Output the (x, y) coordinate of the center of the cell containing the given text.  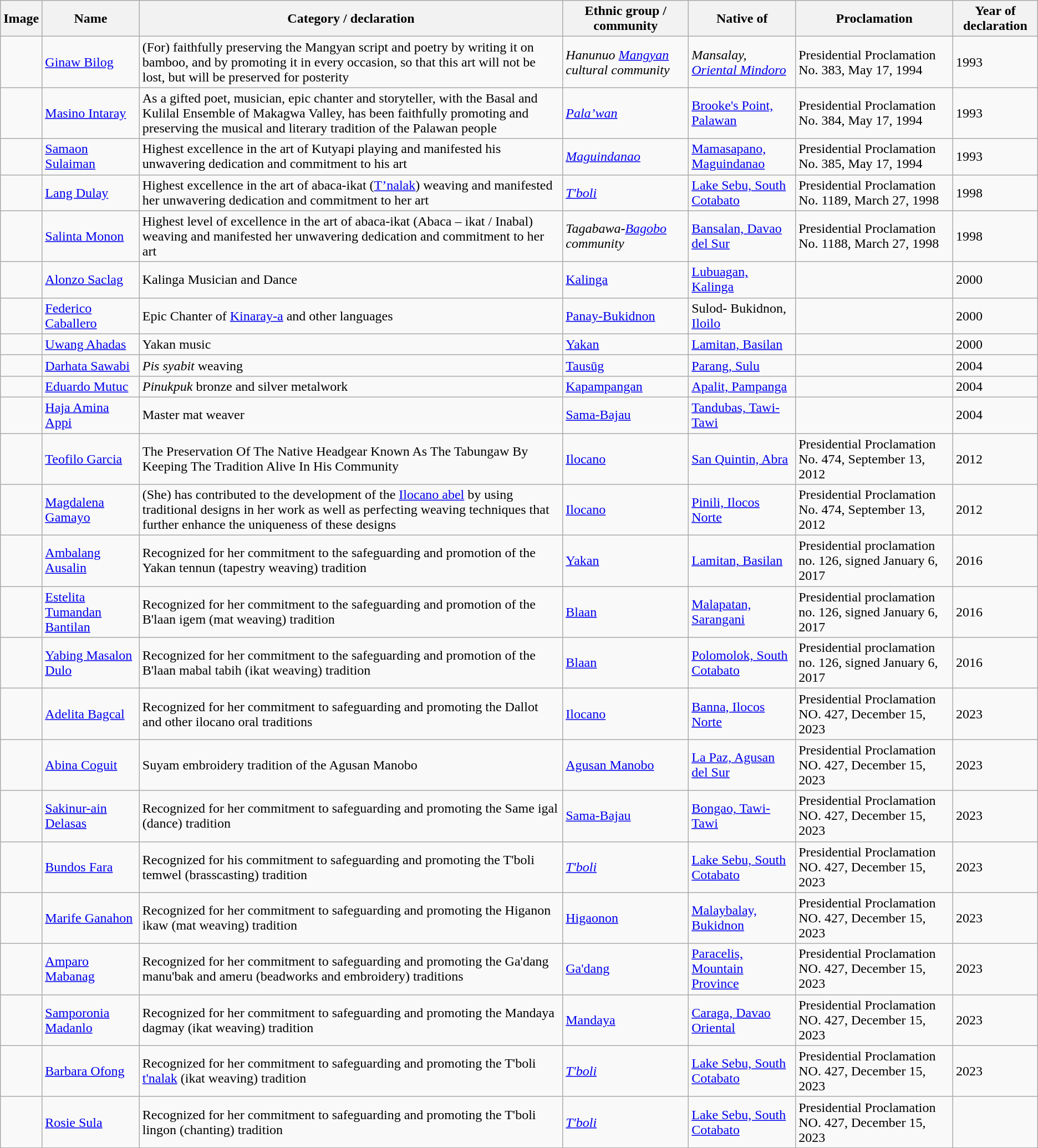
Tagabawa-Bagobo community (625, 236)
Kalinga Musician and Dance (350, 279)
Federico Caballero (91, 316)
Presidential Proclamation No. 384, May 17, 1994 (874, 113)
Uwang Ahadas (91, 344)
Tandubas, Tawi-Tawi (742, 415)
Highest excellence in the art of abaca-ikat (T’nalak) weaving and manifested her unwavering dedication and commitment to her art (350, 193)
Mamasapano, Maguindanao (742, 156)
Pinukpuk bronze and silver metalwork (350, 386)
Barbara Ofong (91, 1071)
Estelita Tumandan Bantilan (91, 612)
San Quintin, Abra (742, 459)
Banna, Ilocos Norte (742, 714)
Ambalang Ausalin (91, 561)
Caraga, Davao Oriental (742, 1020)
Kapampangan (625, 386)
Presidential Proclamation No. 1188, March 27, 1998 (874, 236)
Amparo Mabanag (91, 969)
Presidential Proclamation No. 383, May 17, 1994 (874, 62)
Master mat weaver (350, 415)
Ginaw Bilog (91, 62)
Recognized for her commitment to safeguarding and promoting the Same igal (dance) tradition (350, 816)
Tausūg (625, 365)
Year of declaration (996, 19)
Bundos Fara (91, 867)
Salinta Monon (91, 236)
Haja Amina Appi (91, 415)
Presidential Proclamation No. 1189, March 27, 1998 (874, 193)
Samaon Sulaiman (91, 156)
Masino Intaray (91, 113)
Yabing Masalon Dulo (91, 663)
Yakan music (350, 344)
Hanunuo Mangyan cultural community (625, 62)
The Preservation Of The Native Headgear Known As The Tabungaw By Keeping The Tradition Alive In His Community (350, 459)
Marife Ganahon (91, 918)
Name (91, 19)
Agusan Manobo (625, 765)
Recognized for her commitment to safeguarding and promoting the Dallot and other ilocano oral traditions (350, 714)
Image (21, 19)
Epic Chanter of Kinaray-a and other languages (350, 316)
La Paz, Agusan del Sur (742, 765)
Rosie Sula (91, 1122)
Adelita Bagcal (91, 714)
Brooke's Point, Palawan (742, 113)
Highest excellence in the art of Kutyapi playing and manifested his unwavering dedication and commitment to his art (350, 156)
Recognized for his commitment to safeguarding and promoting the T'boli temwel (brasscasting) tradition (350, 867)
Higaonon (625, 918)
Panay-Bukidnon (625, 316)
Pala’wan (625, 113)
Paracelis, Mountain Province (742, 969)
Kalinga (625, 279)
Lang Dulay (91, 193)
Ethnic group / community (625, 19)
Polomolok, South Cotabato (742, 663)
Lubuagan, Kalinga (742, 279)
Proclamation (874, 19)
Malapatan, Sarangani (742, 612)
Category / declaration (350, 19)
Mansalay, Oriental Mindoro (742, 62)
Recognized for her commitment to safeguarding and promoting the T'boli lingon (chanting) tradition (350, 1122)
Parang, Sulu (742, 365)
Maguindanao (625, 156)
Pinili, Ilocos Norte (742, 510)
Apalit, Pampanga (742, 386)
Recognized for her commitment to the safeguarding and promotion of the Yakan tennun (tapestry weaving) tradition (350, 561)
Recognized for her commitment to safeguarding and promoting the Higanon ikaw (mat weaving) tradition (350, 918)
Abina Coguit (91, 765)
Samporonia Madanlo (91, 1020)
Malaybalay, Bukidnon (742, 918)
Sakinur-ain Delasas (91, 816)
Alonzo Saclag (91, 279)
Magdalena Gamayo (91, 510)
Pis syabit weaving (350, 365)
Recognized for her commitment to the safeguarding and promotion of the B'laan mabal tabih (ikat weaving) tradition (350, 663)
Suyam embroidery tradition of the Agusan Manobo (350, 765)
Recognized for her commitment to safeguarding and promoting the T'boli t'nalak (ikat weaving) tradition (350, 1071)
Ga'dang (625, 969)
Bongao, Tawi-Tawi (742, 816)
Presidential Proclamation No. 385, May 17, 1994 (874, 156)
Recognized for her commitment to safeguarding and promoting the Ga'dang manu'bak and ameru (beadworks and embroidery) traditions (350, 969)
Darhata Sawabi (91, 365)
Bansalan, Davao del Sur (742, 236)
Native of (742, 19)
Recognized for her commitment to safeguarding and promoting the Mandaya dagmay (ikat weaving) tradition (350, 1020)
Sulod- Bukidnon, Iloilo (742, 316)
Eduardo Mutuc (91, 386)
Mandaya (625, 1020)
Teofilo Garcia (91, 459)
Recognized for her commitment to the safeguarding and promotion of the B'laan igem (mat weaving) tradition (350, 612)
